Capture the cell that displays the provided text and extract its (x, y) central coordinate. 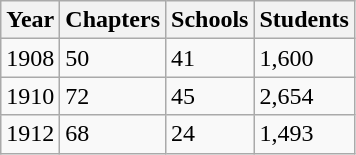
24 (210, 134)
2,654 (304, 96)
1,600 (304, 58)
1910 (30, 96)
Year (30, 20)
1,493 (304, 134)
Students (304, 20)
Chapters (113, 20)
72 (113, 96)
1912 (30, 134)
68 (113, 134)
Schools (210, 20)
1908 (30, 58)
50 (113, 58)
45 (210, 96)
41 (210, 58)
